Determine the (x, y) coordinate at the center of the cell enclosing the given text.  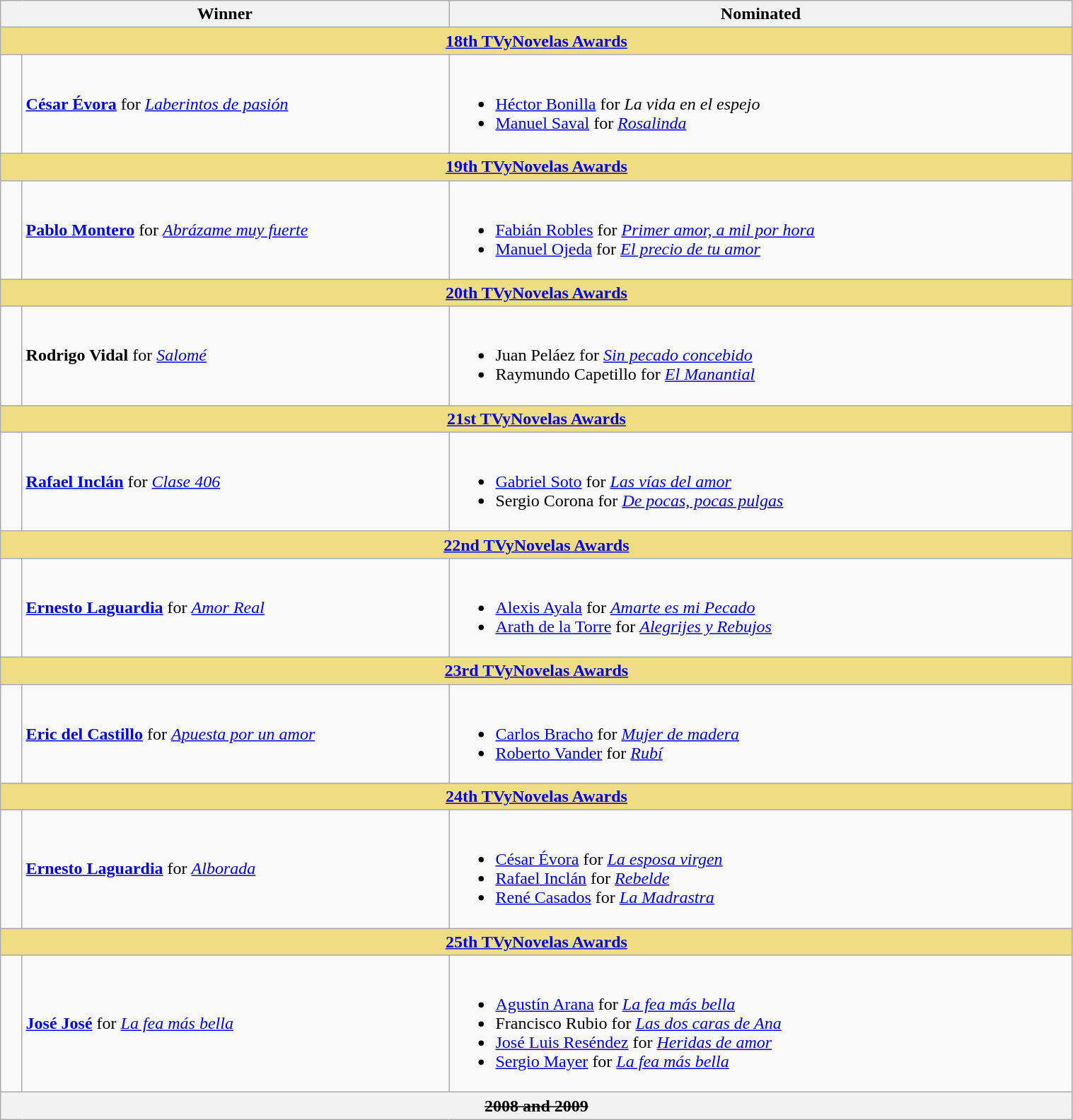
21st TVyNovelas Awards (536, 419)
Ernesto Laguardia for Alborada (236, 870)
Carlos Bracho for Mujer de maderaRoberto Vander for Rubí (761, 734)
Winner (225, 14)
Ernesto Laguardia for Amor Real (236, 607)
20th TVyNovelas Awards (536, 293)
César Évora for La esposa virgenRafael Inclán for RebeldeRené Casados for La Madrastra (761, 870)
18th TVyNovelas Awards (536, 41)
19th TVyNovelas Awards (536, 167)
Gabriel Soto for Las vías del amorSergio Corona for De pocas, pocas pulgas (761, 482)
José José for La fea más bella (236, 1024)
2008 and 2009 (536, 1106)
Agustín Arana for La fea más bellaFrancisco Rubio for Las dos caras de AnaJosé Luis Reséndez for Heridas de amorSergio Mayer for La fea más bella (761, 1024)
Rafael Inclán for Clase 406 (236, 482)
Eric del Castillo for Apuesta por un amor (236, 734)
César Évora for Laberintos de pasión (236, 104)
Pablo Montero for Abrázame muy fuerte (236, 230)
Alexis Ayala for Amarte es mi PecadoArath de la Torre for Alegrijes y Rebujos (761, 607)
Juan Peláez for Sin pecado concebidoRaymundo Capetillo for El Manantial (761, 356)
22nd TVyNovelas Awards (536, 544)
Rodrigo Vidal for Salomé (236, 356)
24th TVyNovelas Awards (536, 797)
Fabián Robles for Primer amor, a mil por horaManuel Ojeda for El precio de tu amor (761, 230)
Héctor Bonilla for La vida en el espejoManuel Saval for Rosalinda (761, 104)
25th TVyNovelas Awards (536, 942)
23rd TVyNovelas Awards (536, 670)
Nominated (761, 14)
